Search for the cell housing the specified text and yield its [X, Y] center coordinate. 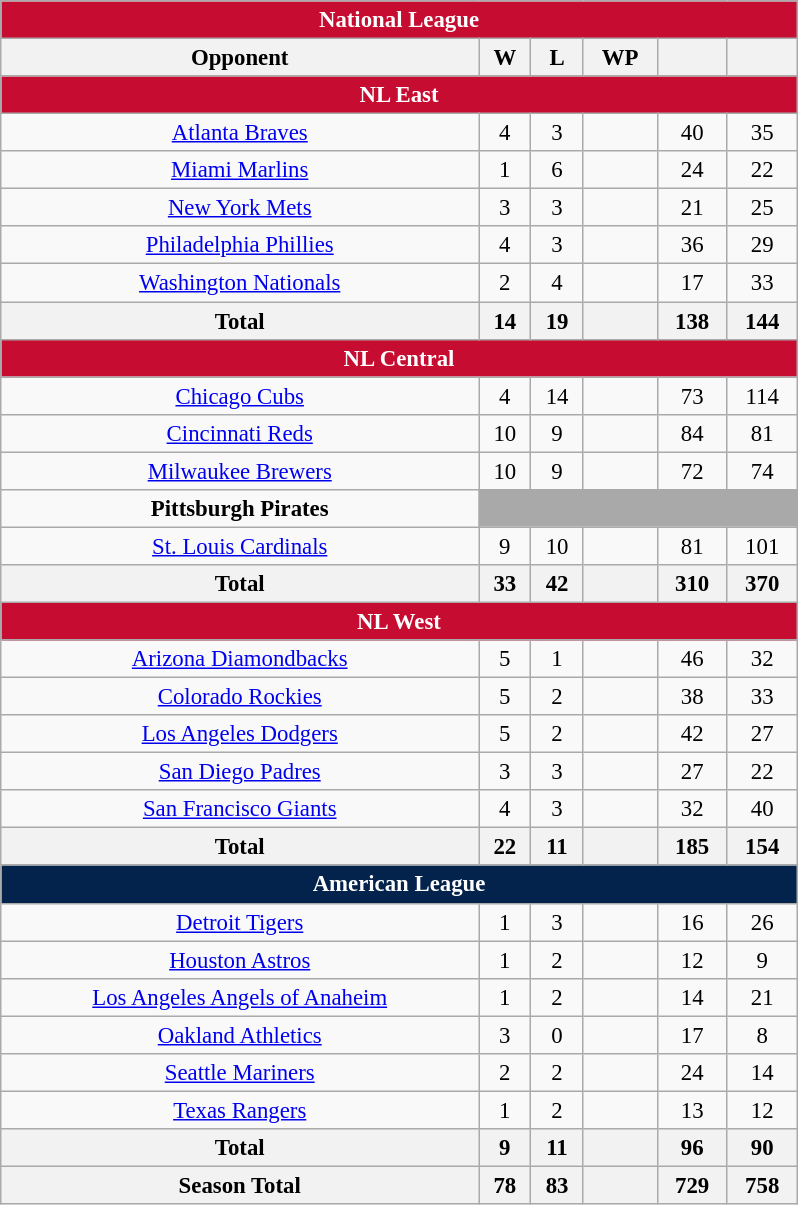
Seattle Mariners [240, 1072]
Atlanta Braves [240, 133]
Miami Marlins [240, 170]
78 [505, 1185]
16 [692, 922]
13 [692, 1110]
St. Louis Cardinals [240, 546]
90 [762, 1148]
Cincinnati Reds [240, 433]
96 [692, 1148]
26 [762, 922]
38 [692, 696]
Season Total [240, 1185]
0 [557, 1035]
19 [557, 321]
National League [399, 20]
Los Angeles Angels of Anaheim [240, 997]
San Diego Padres [240, 772]
W [505, 57]
84 [692, 433]
72 [692, 471]
310 [692, 584]
NL Central [399, 358]
Chicago Cubs [240, 396]
101 [762, 546]
758 [762, 1185]
Arizona Diamondbacks [240, 659]
114 [762, 396]
8 [762, 1035]
Milwaukee Brewers [240, 471]
WP [620, 57]
Oakland Athletics [240, 1035]
Houston Astros [240, 960]
35 [762, 133]
NL East [399, 95]
83 [557, 1185]
Colorado Rockies [240, 696]
36 [692, 245]
46 [692, 659]
Pittsburgh Pirates [240, 508]
25 [762, 208]
6 [557, 170]
138 [692, 321]
144 [762, 321]
74 [762, 471]
185 [692, 847]
Los Angeles Dodgers [240, 734]
73 [692, 396]
370 [762, 584]
New York Mets [240, 208]
29 [762, 245]
L [557, 57]
Opponent [240, 57]
Detroit Tigers [240, 922]
Washington Nationals [240, 283]
729 [692, 1185]
Texas Rangers [240, 1110]
Philadelphia Phillies [240, 245]
NL West [399, 621]
American League [399, 884]
San Francisco Giants [240, 809]
154 [762, 847]
